Capture the cell that displays the provided text and extract its (x, y) central coordinate. 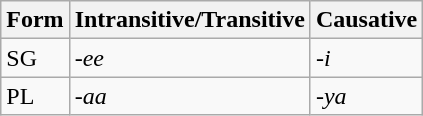
Intransitive/Transitive (190, 20)
-ee (190, 58)
Form (35, 20)
-aa (190, 96)
-i (366, 58)
Causative (366, 20)
PL (35, 96)
-ya (366, 96)
SG (35, 58)
